Provide the [x, y] coordinate of the cell's center where the given text is located.  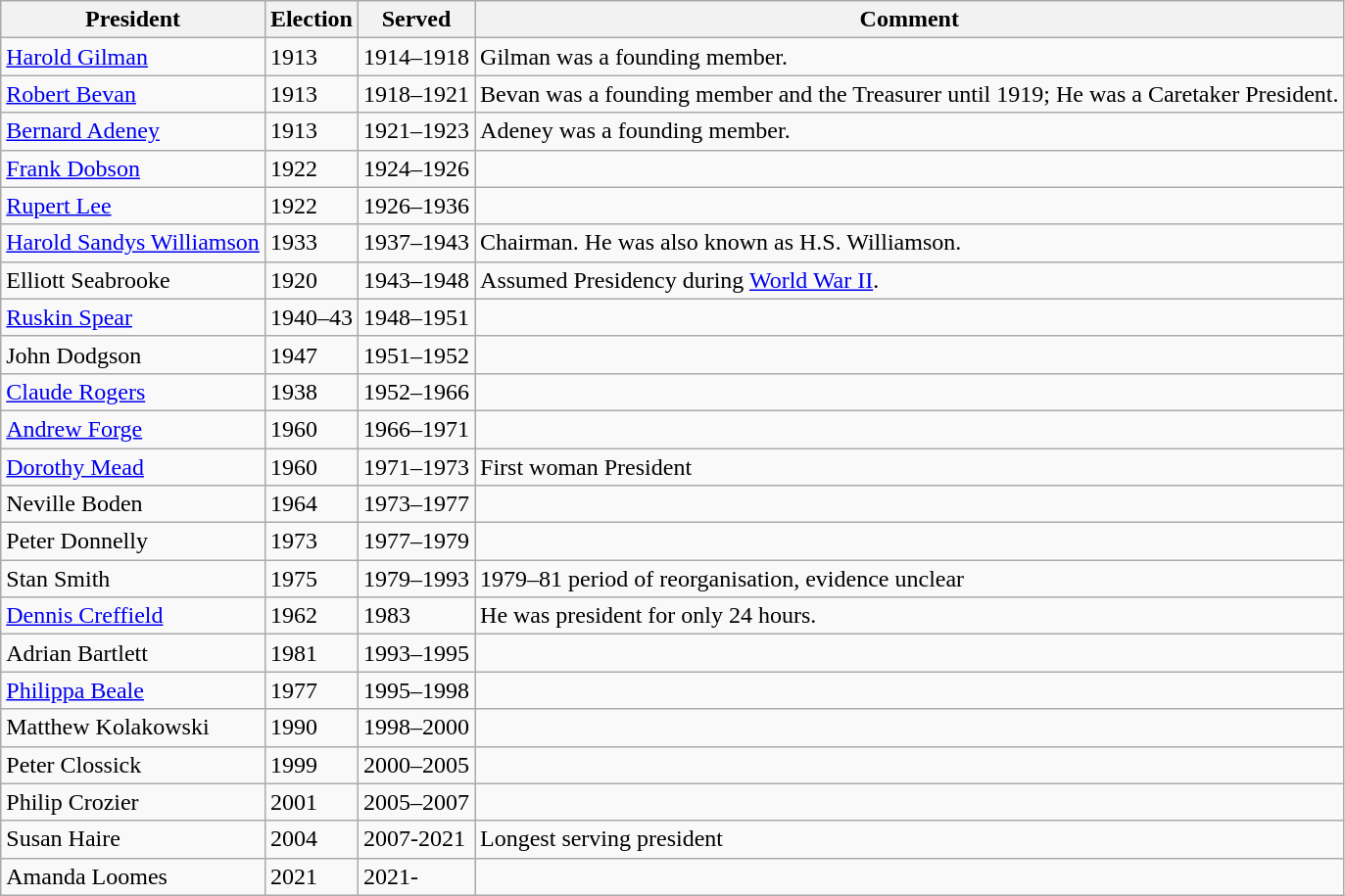
1975 [312, 579]
1938 [312, 392]
Andrew Forge [133, 429]
Elliott Seabrooke [133, 280]
Peter Donnelly [133, 542]
1920 [312, 280]
1977 [312, 690]
Chairman. He was also known as H.S. Williamson. [910, 243]
1973 [312, 542]
1962 [312, 616]
1952–1966 [415, 392]
2005–2007 [415, 802]
1914–1918 [415, 57]
Matthew Kolakowski [133, 728]
Peter Clossick [133, 765]
Gilman was a founding member. [910, 57]
Bernard Adeney [133, 131]
Dorothy Mead [133, 467]
Longest serving president [910, 839]
1979–81 period of reorganisation, evidence unclear [910, 579]
First woman President [910, 467]
1964 [312, 504]
1990 [312, 728]
1948–1951 [415, 317]
Philip Crozier [133, 802]
Ruskin Spear [133, 317]
2021- [415, 876]
1947 [312, 354]
1933 [312, 243]
2001 [312, 802]
2000–2005 [415, 765]
2004 [312, 839]
1918–1921 [415, 94]
Robert Bevan [133, 94]
1993–1995 [415, 653]
1973–1977 [415, 504]
1981 [312, 653]
2007-2021 [415, 839]
1921–1923 [415, 131]
1983 [415, 616]
President [133, 20]
Election [312, 20]
John Dodgson [133, 354]
1995–1998 [415, 690]
He was president for only 24 hours. [910, 616]
Harold Sandys Williamson [133, 243]
Claude Rogers [133, 392]
Comment [910, 20]
1924–1926 [415, 168]
1998–2000 [415, 728]
Susan Haire [133, 839]
1951–1952 [415, 354]
Stan Smith [133, 579]
1977–1979 [415, 542]
1940–43 [312, 317]
Philippa Beale [133, 690]
Neville Boden [133, 504]
1966–1971 [415, 429]
Adeney was a founding member. [910, 131]
1979–1993 [415, 579]
Assumed Presidency during World War II. [910, 280]
Bevan was a founding member and the Treasurer until 1919; He was a Caretaker President. [910, 94]
Harold Gilman [133, 57]
1926–1936 [415, 206]
Frank Dobson [133, 168]
1999 [312, 765]
2021 [312, 876]
1937–1943 [415, 243]
Served [415, 20]
Adrian Bartlett [133, 653]
1943–1948 [415, 280]
Rupert Lee [133, 206]
1971–1973 [415, 467]
Amanda Loomes [133, 876]
Dennis Creffield [133, 616]
